Search for the cell housing the specified text and yield its (x, y) center coordinate. 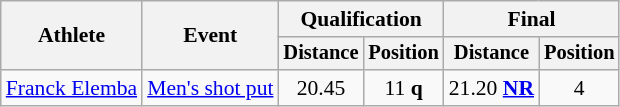
11 q (403, 88)
4 (579, 88)
Men's shot put (210, 88)
Final (532, 19)
Qualification (362, 19)
21.20 NR (492, 88)
Franck Elemba (72, 88)
20.45 (322, 88)
Athlete (72, 36)
Event (210, 36)
